Identify which cell holds the provided text, then report its (x, y) central coordinate. 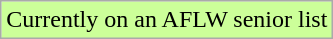
Currently on an AFLW senior list (167, 20)
